Output the (X, Y) coordinate of the center of the cell containing the given text.  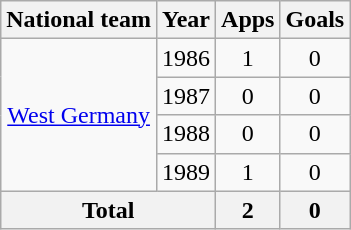
Apps (248, 20)
1989 (186, 172)
1987 (186, 96)
Year (186, 20)
National team (79, 20)
2 (248, 210)
West Germany (79, 115)
1988 (186, 134)
Total (108, 210)
Goals (315, 20)
1986 (186, 58)
